Search for the cell housing the specified text and yield its [X, Y] center coordinate. 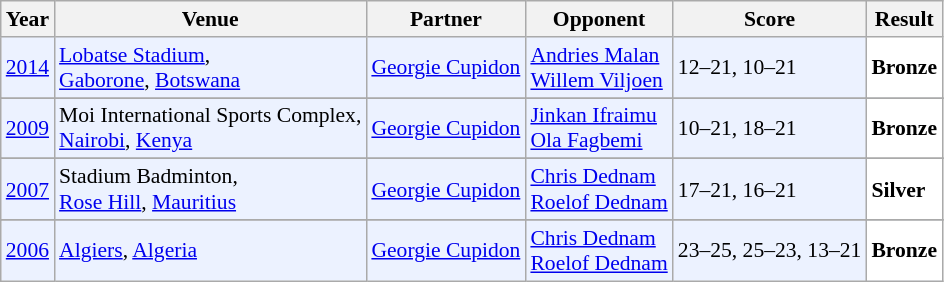
Stadium Badminton,Rose Hill, Mauritius [210, 190]
10–21, 18–21 [770, 128]
Score [770, 19]
Jinkan Ifraimu Ola Fagbemi [598, 128]
Algiers, Algeria [210, 250]
Moi International Sports Complex,Nairobi, Kenya [210, 128]
2007 [28, 190]
2009 [28, 128]
Lobatse Stadium,Gaborone, Botswana [210, 68]
Result [904, 19]
Year [28, 19]
12–21, 10–21 [770, 68]
2006 [28, 250]
Silver [904, 190]
Andries Malan Willem Viljoen [598, 68]
Partner [446, 19]
Opponent [598, 19]
Venue [210, 19]
2014 [28, 68]
23–25, 25–23, 13–21 [770, 250]
17–21, 16–21 [770, 190]
